Find where the given text appears and provide that cell's center as [x, y] coordinate. 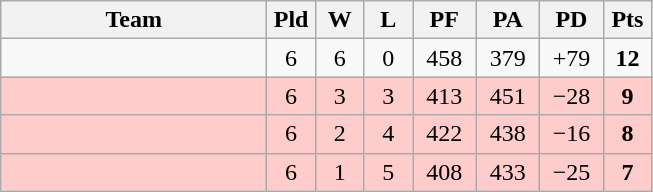
+79 [572, 58]
PF [444, 20]
422 [444, 134]
L [388, 20]
438 [508, 134]
−25 [572, 172]
PA [508, 20]
PD [572, 20]
458 [444, 58]
W [340, 20]
5 [388, 172]
−28 [572, 96]
2 [340, 134]
4 [388, 134]
379 [508, 58]
Pts [628, 20]
9 [628, 96]
0 [388, 58]
Pld [292, 20]
8 [628, 134]
12 [628, 58]
451 [508, 96]
433 [508, 172]
413 [444, 96]
1 [340, 172]
−16 [572, 134]
408 [444, 172]
Team [134, 20]
7 [628, 172]
